Capture the cell that displays the provided text and extract its (X, Y) central coordinate. 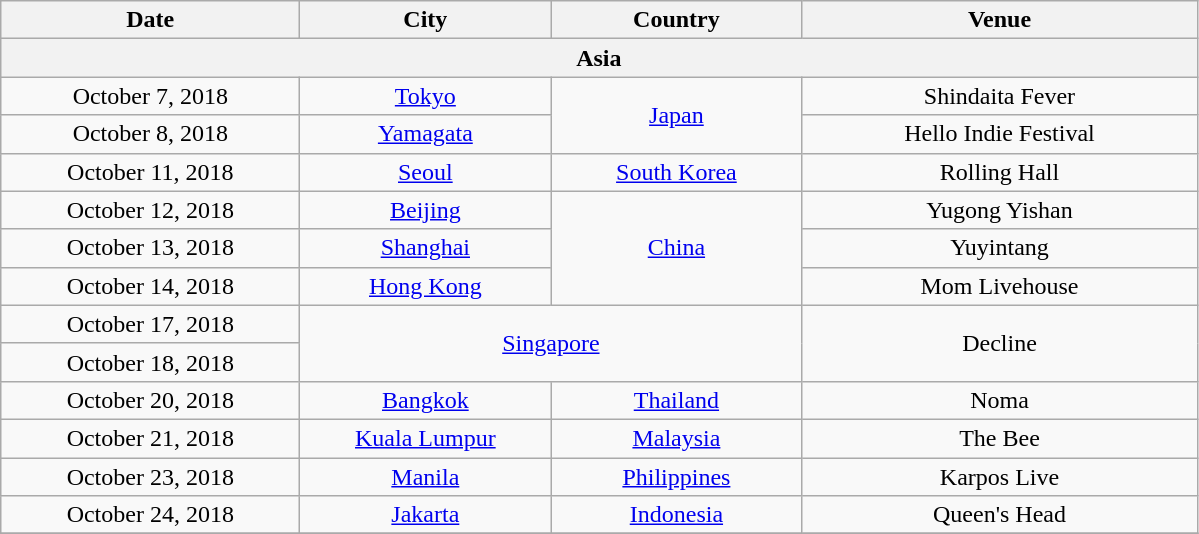
October 20, 2018 (150, 400)
Country (676, 20)
Thailand (676, 400)
Manila (426, 477)
October 24, 2018 (150, 515)
South Korea (676, 172)
Mom Livehouse (1000, 286)
October 23, 2018 (150, 477)
Hello Indie Festival (1000, 134)
Shanghai (426, 248)
Shindaita Fever (1000, 96)
October 7, 2018 (150, 96)
Tokyo (426, 96)
October 17, 2018 (150, 324)
Asia (599, 58)
Yamagata (426, 134)
October 12, 2018 (150, 210)
Jakarta (426, 515)
Malaysia (676, 438)
The Bee (1000, 438)
Rolling Hall (1000, 172)
October 14, 2018 (150, 286)
Seoul (426, 172)
Yugong Yishan (1000, 210)
Philippines (676, 477)
Date (150, 20)
October 18, 2018 (150, 362)
Bangkok (426, 400)
October 21, 2018 (150, 438)
Noma (1000, 400)
Indonesia (676, 515)
Singapore (551, 343)
Hong Kong (426, 286)
October 11, 2018 (150, 172)
Venue (1000, 20)
Queen's Head (1000, 515)
China (676, 248)
Decline (1000, 343)
October 8, 2018 (150, 134)
Karpos Live (1000, 477)
Yuyintang (1000, 248)
Kuala Lumpur (426, 438)
October 13, 2018 (150, 248)
Japan (676, 115)
City (426, 20)
Beijing (426, 210)
